Capture the cell that displays the provided text and extract its [x, y] central coordinate. 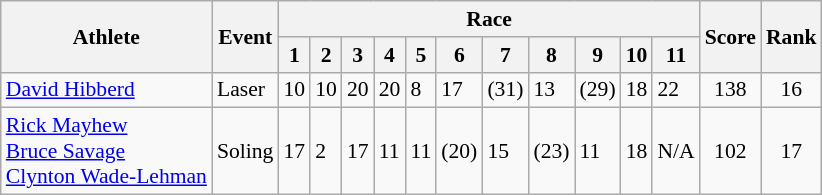
4 [390, 55]
22 [676, 90]
7 [505, 55]
5 [420, 55]
9 [598, 55]
Soling [246, 152]
3 [358, 55]
Rank [792, 36]
N/A [676, 152]
(23) [551, 152]
Race [488, 19]
1 [294, 55]
Event [246, 36]
Laser [246, 90]
(31) [505, 90]
(20) [459, 152]
16 [792, 90]
Athlete [106, 36]
Score [730, 36]
(29) [598, 90]
15 [505, 152]
102 [730, 152]
Rick MayhewBruce SavageClynton Wade-Lehman [106, 152]
138 [730, 90]
David Hibberd [106, 90]
13 [551, 90]
6 [459, 55]
